Locate the cell with the specified text and output its (x, y) center coordinate. 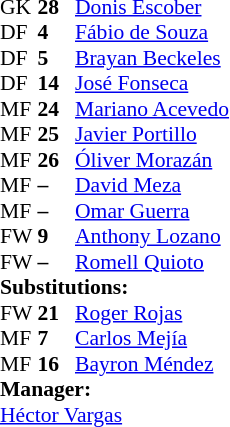
16 (57, 364)
Carlos Mejía (152, 339)
26 (57, 160)
Substitutions: (114, 287)
9 (57, 237)
David Meza (152, 185)
Mariano Acevedo (152, 109)
Javier Portillo (152, 135)
José Fonseca (152, 83)
Brayan Beckeles (152, 58)
21 (57, 313)
24 (57, 109)
Omar Guerra (152, 211)
Fábio de Souza (152, 33)
Anthony Lozano (152, 237)
Bayron Méndez (152, 364)
7 (57, 339)
4 (57, 33)
5 (57, 58)
Romell Quioto (152, 262)
Roger Rojas (152, 313)
Manager: (114, 389)
Óliver Morazán (152, 160)
14 (57, 83)
25 (57, 135)
